Extract the (X, Y) coordinate from the center of the cell holding the provided text.  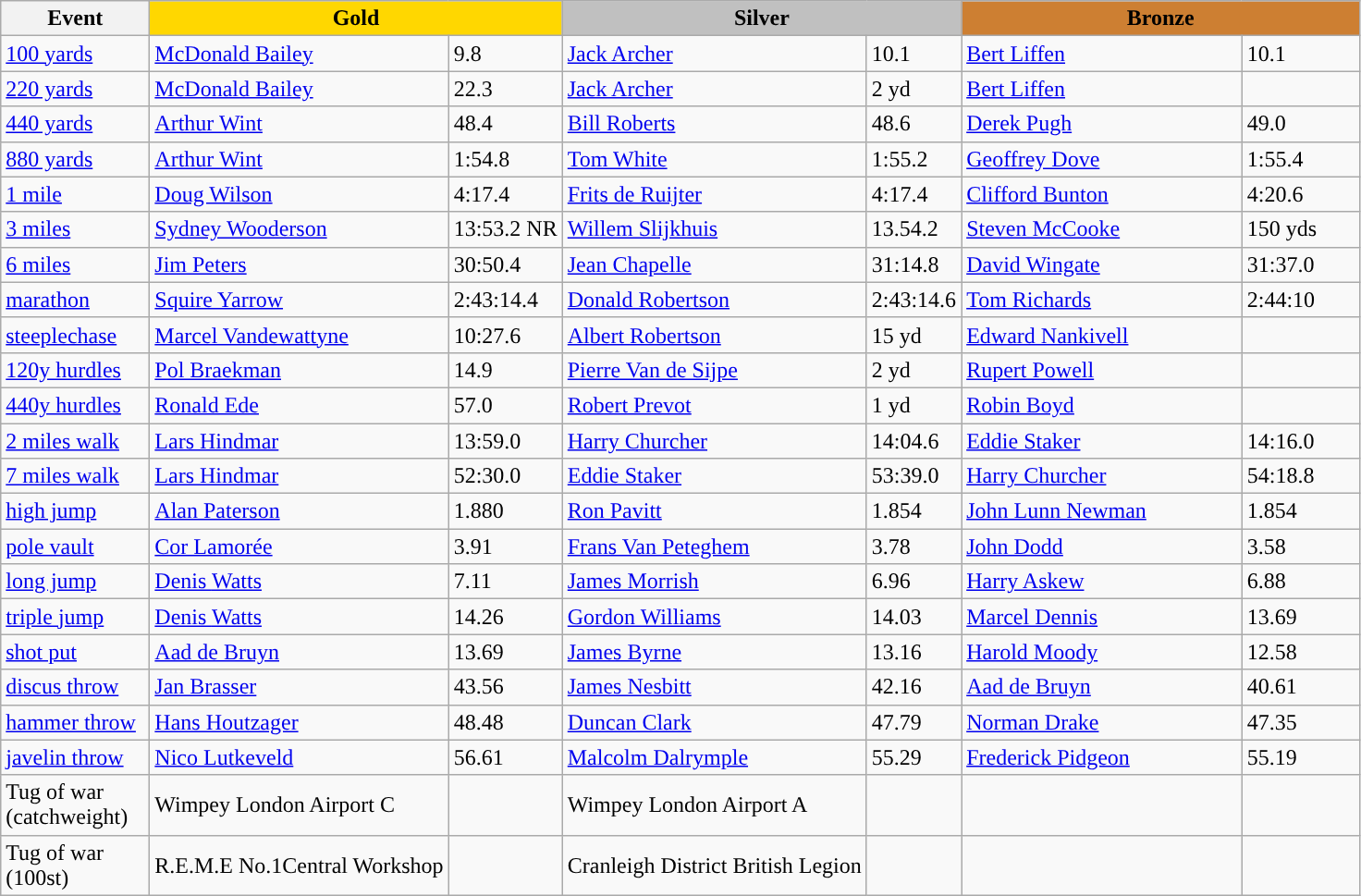
Steven McCooke (1102, 229)
pole vault (76, 546)
1:54.8 (505, 159)
Bronze (1161, 18)
Pol Braekman (300, 370)
Event (76, 18)
1 mile (76, 194)
47.35 (1301, 722)
Malcolm Dalrymple (714, 757)
Bill Roberts (714, 124)
12.58 (1301, 652)
high jump (76, 511)
2:43:14.4 (505, 300)
13.54.2 (913, 229)
Doug Wilson (300, 194)
Tug of war (100st) (76, 865)
13:53.2 NR (505, 229)
Harold Moody (1102, 652)
880 yards (76, 159)
120y hurdles (76, 370)
14.26 (505, 617)
Albert Robertson (714, 335)
Jean Chapelle (714, 264)
14.9 (505, 370)
3.91 (505, 546)
3.78 (913, 546)
Marcel Vandewattyne (300, 335)
Robin Boyd (1102, 405)
3.58 (1301, 546)
javelin throw (76, 757)
22.3 (505, 89)
R.E.M.E No.1Central Workshop (300, 865)
31:37.0 (1301, 264)
40.61 (1301, 687)
Silver (762, 18)
Harry Askew (1102, 582)
Willem Slijkhuis (714, 229)
John Dodd (1102, 546)
Geoffrey Dove (1102, 159)
Squire Yarrow (300, 300)
6.96 (913, 582)
Jan Brasser (300, 687)
14:04.6 (913, 441)
Jim Peters (300, 264)
1 yd (913, 405)
Wimpey London Airport C (300, 804)
1:55.4 (1301, 159)
220 yards (76, 89)
31:14.8 (913, 264)
48.48 (505, 722)
long jump (76, 582)
1.880 (505, 511)
Pierre Van de Sijpe (714, 370)
James Nesbitt (714, 687)
Rupert Powell (1102, 370)
52:30.0 (505, 476)
Clifford Bunton (1102, 194)
Tom White (714, 159)
Tug of war (catchweight) (76, 804)
1:55.2 (913, 159)
6 miles (76, 264)
54:18.8 (1301, 476)
Norman Drake (1102, 722)
Duncan Clark (714, 722)
10:27.6 (505, 335)
Derek Pugh (1102, 124)
shot put (76, 652)
56.61 (505, 757)
14:16.0 (1301, 441)
6.88 (1301, 582)
David Wingate (1102, 264)
Wimpey London Airport A (714, 804)
47.79 (913, 722)
2 miles walk (76, 441)
57.0 (505, 405)
55.19 (1301, 757)
7 miles walk (76, 476)
2:43:14.6 (913, 300)
13:59.0 (505, 441)
Sydney Wooderson (300, 229)
7.11 (505, 582)
Edward Nankivell (1102, 335)
marathon (76, 300)
James Byrne (714, 652)
Donald Robertson (714, 300)
48.4 (505, 124)
48.6 (913, 124)
4:20.6 (1301, 194)
43.56 (505, 687)
Robert Prevot (714, 405)
49.0 (1301, 124)
9.8 (505, 54)
30:50.4 (505, 264)
discus throw (76, 687)
Cor Lamorée (300, 546)
13.16 (913, 652)
Ron Pavitt (714, 511)
150 yds (1301, 229)
Tom Richards (1102, 300)
Frederick Pidgeon (1102, 757)
Gold (356, 18)
2:44:10 (1301, 300)
Nico Lutkeveld (300, 757)
Gordon Williams (714, 617)
3 miles (76, 229)
hammer throw (76, 722)
15 yd (913, 335)
James Morrish (714, 582)
Alan Paterson (300, 511)
53:39.0 (913, 476)
Ronald Ede (300, 405)
55.29 (913, 757)
440y hurdles (76, 405)
Cranleigh District British Legion (714, 865)
100 yards (76, 54)
440 yards (76, 124)
42.16 (913, 687)
triple jump (76, 617)
steeplechase (76, 335)
John Lunn Newman (1102, 511)
Hans Houtzager (300, 722)
Frits de Ruijter (714, 194)
Frans Van Peteghem (714, 546)
Marcel Dennis (1102, 617)
14.03 (913, 617)
